Capture the cell that displays the provided text and extract its [X, Y] central coordinate. 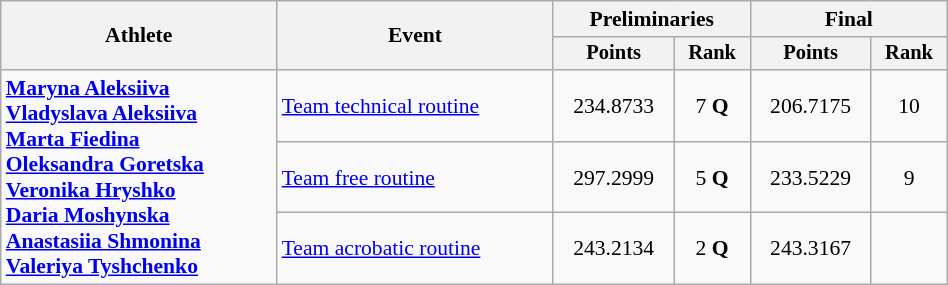
243.3167 [810, 248]
Team technical routine [416, 106]
5 Q [712, 178]
2 Q [712, 248]
243.2134 [614, 248]
Final [848, 19]
233.5229 [810, 178]
10 [909, 106]
Team acrobatic routine [416, 248]
7 Q [712, 106]
Team free routine [416, 178]
9 [909, 178]
206.7175 [810, 106]
234.8733 [614, 106]
Event [416, 36]
Maryna AleksiivaVladyslava AleksiivaMarta FiedinaOleksandra Goretska Veronika HryshkoDaria MoshynskaAnastasiia ShmoninaValeriya Tyshchenko [139, 177]
Preliminaries [652, 19]
297.2999 [614, 178]
Athlete [139, 36]
